Return (X, Y) of the center of cell containing provided text 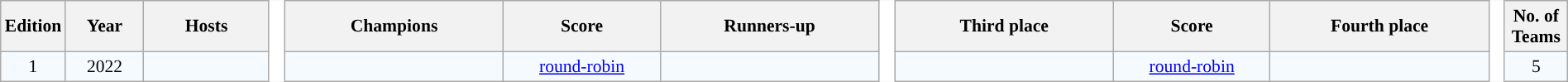
Champions (394, 27)
Third place (1004, 27)
Hosts (207, 27)
2022 (104, 66)
No. of Teams (1536, 27)
Edition (33, 27)
Runners-up (769, 27)
5 (1536, 66)
1 (33, 66)
Fourth place (1379, 27)
Year (104, 27)
